Capture the cell that displays the provided text and extract its (X, Y) central coordinate. 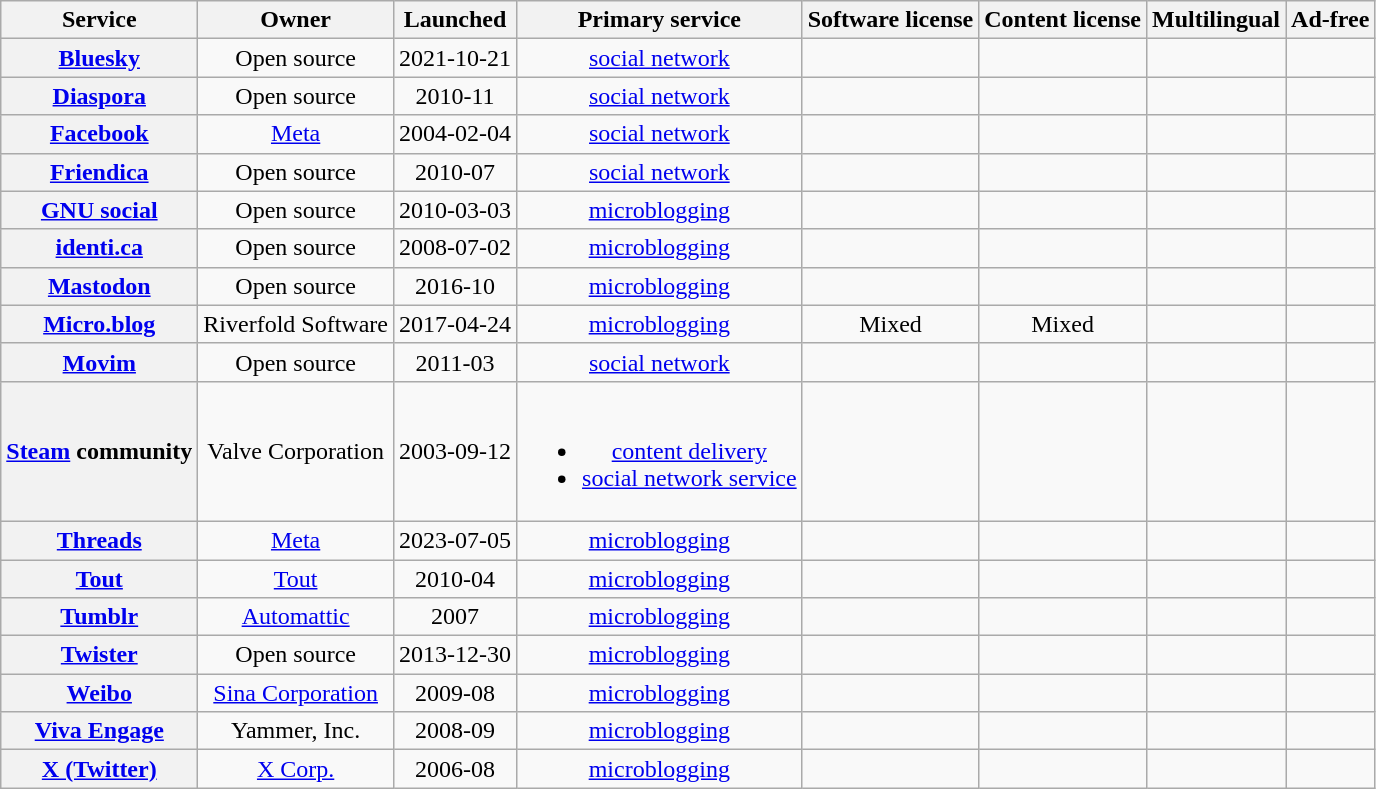
Riverfold Software (296, 324)
2010-11 (454, 96)
X Corp. (296, 769)
Software license (890, 20)
2004-02-04 (454, 134)
2006-08 (454, 769)
GNU social (100, 210)
2008-07-02 (454, 248)
Primary service (660, 20)
Movim (100, 362)
Steam community (100, 451)
2017-04-24 (454, 324)
Diaspora (100, 96)
Friendica (100, 172)
2016-10 (454, 286)
identi.ca (100, 248)
Tumblr (100, 617)
2008-09 (454, 731)
Threads (100, 540)
Launched (454, 20)
2011-03 (454, 362)
Facebook (100, 134)
2003-09-12 (454, 451)
2010-03-03 (454, 210)
2010-04 (454, 579)
Content license (1063, 20)
Mastodon (100, 286)
Service (100, 20)
Owner (296, 20)
2013-12-30 (454, 655)
Multilingual (1216, 20)
2023-07-05 (454, 540)
2009-08 (454, 693)
Weibo (100, 693)
X (Twitter) (100, 769)
Automattic (296, 617)
Twister (100, 655)
Ad-free (1330, 20)
Yammer, Inc. (296, 731)
Micro.blog (100, 324)
Valve Corporation (296, 451)
Bluesky (100, 58)
Sina Corporation (296, 693)
Viva Engage (100, 731)
2021-10-21 (454, 58)
2010-07 (454, 172)
content deliverysocial network service (660, 451)
2007 (454, 617)
